Locate the cell with the specified text and output its (X, Y) center coordinate. 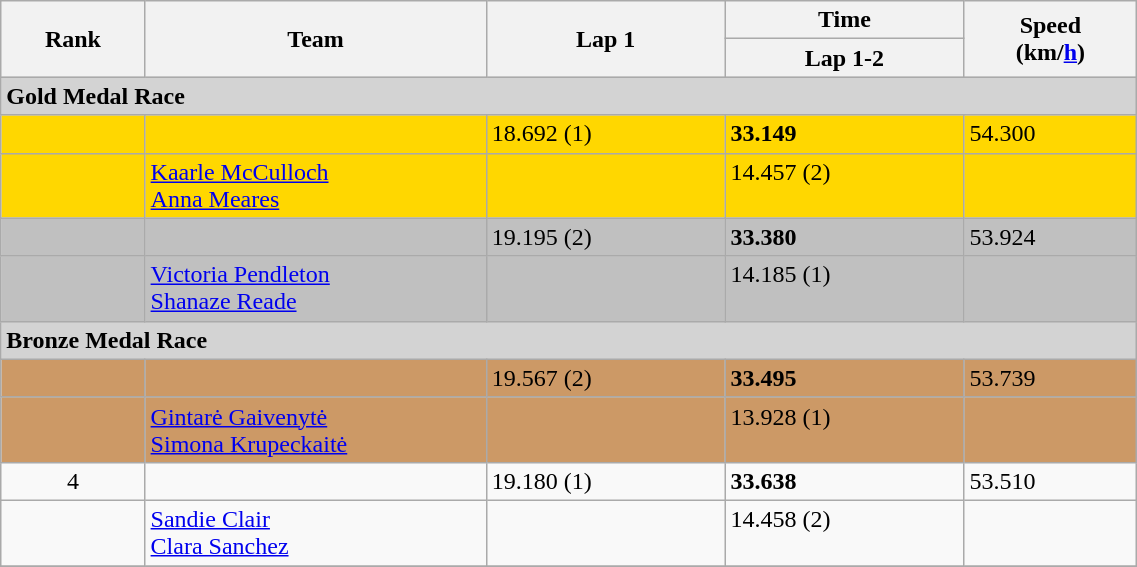
Rank (73, 39)
Bronze Medal Race (569, 340)
4 (73, 481)
Lap 1 (606, 39)
33.380 (844, 237)
19.180 (1) (606, 481)
14.457 (2) (844, 186)
33.495 (844, 378)
19.195 (2) (606, 237)
54.300 (1050, 134)
33.149 (844, 134)
53.739 (1050, 378)
14.458 (2) (844, 532)
33.638 (844, 481)
Gintarė GaivenytėSimona Krupeckaitė (316, 430)
13.928 (1) (844, 430)
53.924 (1050, 237)
Kaarle McCullochAnna Meares (316, 186)
Gold Medal Race (569, 96)
19.567 (2) (606, 378)
14.185 (1) (844, 288)
Time (844, 20)
53.510 (1050, 481)
Speed(km/h) (1050, 39)
Team (316, 39)
18.692 (1) (606, 134)
Lap 1-2 (844, 58)
Victoria PendletonShanaze Reade (316, 288)
Sandie ClairClara Sanchez (316, 532)
